Identify which cell holds the provided text, then report its (x, y) central coordinate. 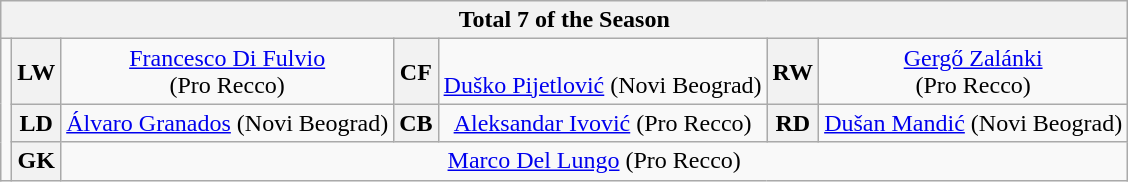
Francesco Di Fulvio(Pro Recco) (228, 72)
Marco Del Lungo (Pro Recco) (594, 161)
Álvaro Granados (Novi Beograd) (228, 123)
Total 7 of the Season (564, 20)
CB (416, 123)
Aleksandar Ivović (Pro Recco) (602, 123)
Dušan Mandić (Novi Beograd) (974, 123)
LW (36, 72)
Gergő Zalánki(Pro Recco) (974, 72)
CF (416, 72)
Duško Pijetlović (Novi Beograd) (602, 72)
LD (36, 123)
RW (793, 72)
RD (793, 123)
GK (36, 161)
